For the text-containing cell, return its midpoint in (x, y) coordinate format. 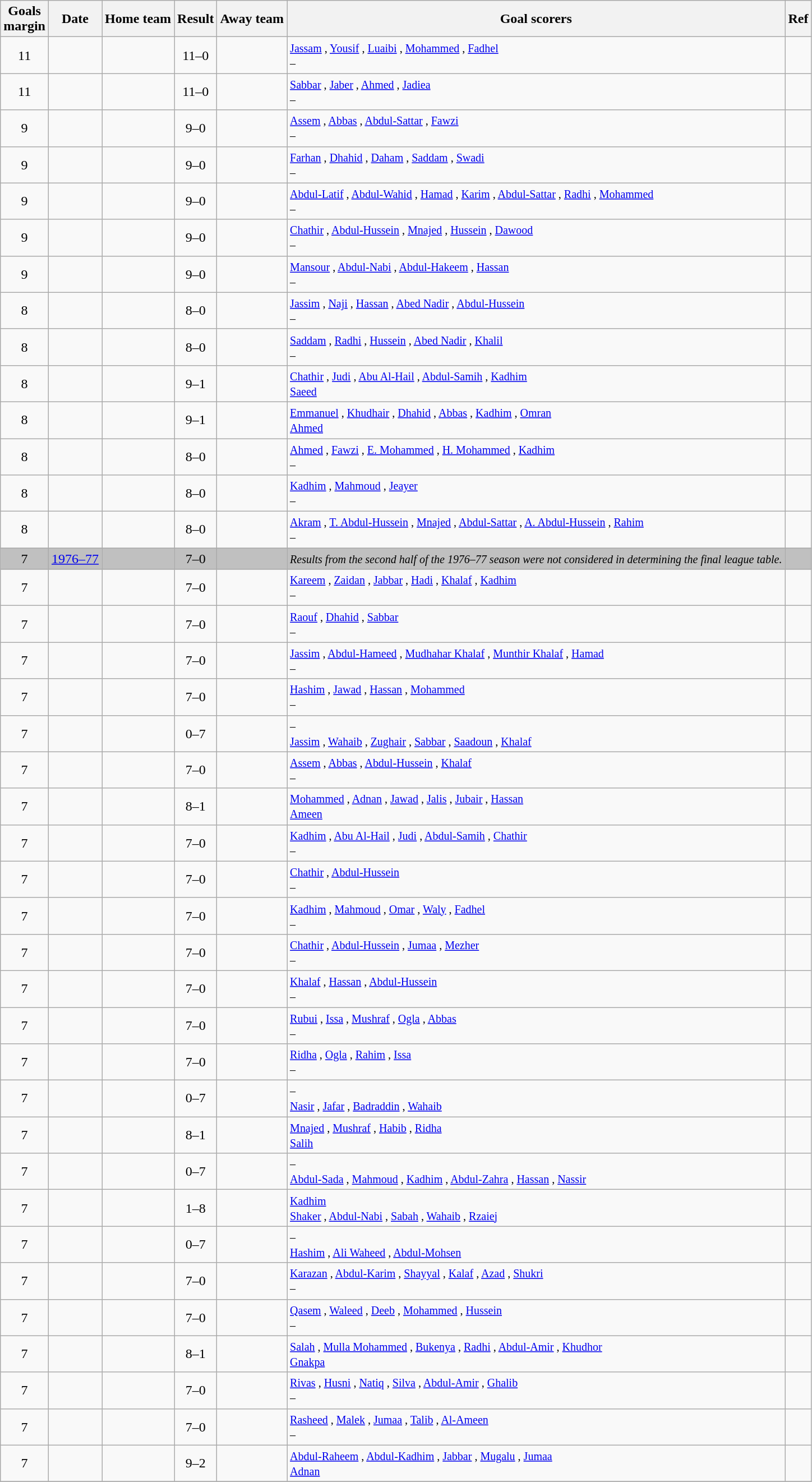
Kareem , Zaidan , Jabbar , Hadi , Khalaf , Kadhim – (536, 588)
Home team (138, 19)
Ridha , Ogla , Rahim , Issa – (536, 1062)
Rivas , Husni , Natiq , Silva , Abdul-Amir , Ghalib – (536, 1390)
Farhan , Dhahid , Daham , Saddam , Swadi – (536, 165)
Rubui , Issa , Mushraf , Ogla , Abbas – (536, 1025)
Ahmed , Fawzi , E. Mohammed , H. Mohammed , Kadhim – (536, 457)
Date (75, 19)
1–8 (196, 1208)
–Abdul-Sada , Mahmoud , Kadhim , Abdul-Zahra , Hassan , Nassir (536, 1171)
Result (196, 19)
Kadhim Shaker , Abdul-Nabi , Sabah , Wahaib , Rzaiej (536, 1208)
9–2 (196, 1463)
–Jassim , Wahaib , Zughair , Sabbar , Saadoun , Khalaf (536, 734)
Results from the second half of the 1976–77 season were not considered in determining the final league table. (536, 559)
Kadhim , Abu Al-Hail , Judi , Abdul-Samih , Chathir – (536, 843)
Goal scorers (536, 19)
Chathir , Abdul-Hussein , Jumaa , Mezher – (536, 952)
Saddam , Radhi , Hussein , Abed Nadir , Khalil – (536, 347)
Kadhim , Mahmoud , Omar , Waly , Fadhel – (536, 915)
Salah , Mulla Mohammed , Bukenya , Radhi , Abdul-Amir , Khudhor Gnakpa (536, 1354)
Jassim , Naji , Hassan , Abed Nadir , Abdul-Hussein – (536, 311)
Away team (252, 19)
Chathir , Judi , Abu Al-Hail , Abdul-Samih , Kadhim Saeed (536, 384)
Ref (799, 19)
Chathir , Abdul-Hussein – (536, 880)
Hashim , Jawad , Hassan , Mohammed – (536, 697)
Raouf , Dhahid , Sabbar – (536, 624)
Kadhim , Mahmoud , Jeayer – (536, 494)
–Nasir , Jafar , Badraddin , Wahaib (536, 1098)
Goals margin (25, 19)
Mansour , Abdul-Nabi , Abdul-Hakeem , Hassan – (536, 274)
Akram , T. Abdul-Hussein , Mnajed , Abdul-Sattar , A. Abdul-Hussein , Rahim – (536, 530)
Mnajed , Mushraf , Habib , Ridha Salih (536, 1135)
–Hashim , Ali Waheed , Abdul-Mohsen (536, 1244)
Abdul-Raheem , Abdul-Kadhim , Jabbar , Mugalu , Jumaa Adnan (536, 1463)
Jassam , Yousif , Luaibi , Mohammed , Fadhel – (536, 55)
Chathir , Abdul-Hussein , Mnajed , Hussein , Dawood – (536, 238)
Karazan , Abdul-Karim , Shayyal , Kalaf , Azad , Shukri – (536, 1281)
Abdul-Latif , Abdul-Wahid , Hamad , Karim , Abdul-Sattar , Radhi , Mohammed – (536, 201)
Khalaf , Hassan , Abdul-Hussein – (536, 988)
Sabbar , Jaber , Ahmed , Jadiea – (536, 92)
Qasem , Waleed , Deeb , Mohammed , Hussein – (536, 1317)
Assem , Abbas , Abdul-Sattar , Fawzi – (536, 128)
1976–77 (75, 559)
Mohammed , Adnan , Jawad , Jalis , Jubair , Hassan Ameen (536, 807)
Rasheed , Malek , Jumaa , Talib , Al-Ameen – (536, 1427)
Emmanuel , Khudhair , Dhahid , Abbas , Kadhim , Omran Ahmed (536, 420)
Assem , Abbas , Abdul-Hussein , Khalaf – (536, 770)
Jassim , Abdul-Hameed , Mudhahar Khalaf , Munthir Khalaf , Hamad – (536, 661)
